Extract the [x, y] coordinate from the center of the cell holding the provided text.  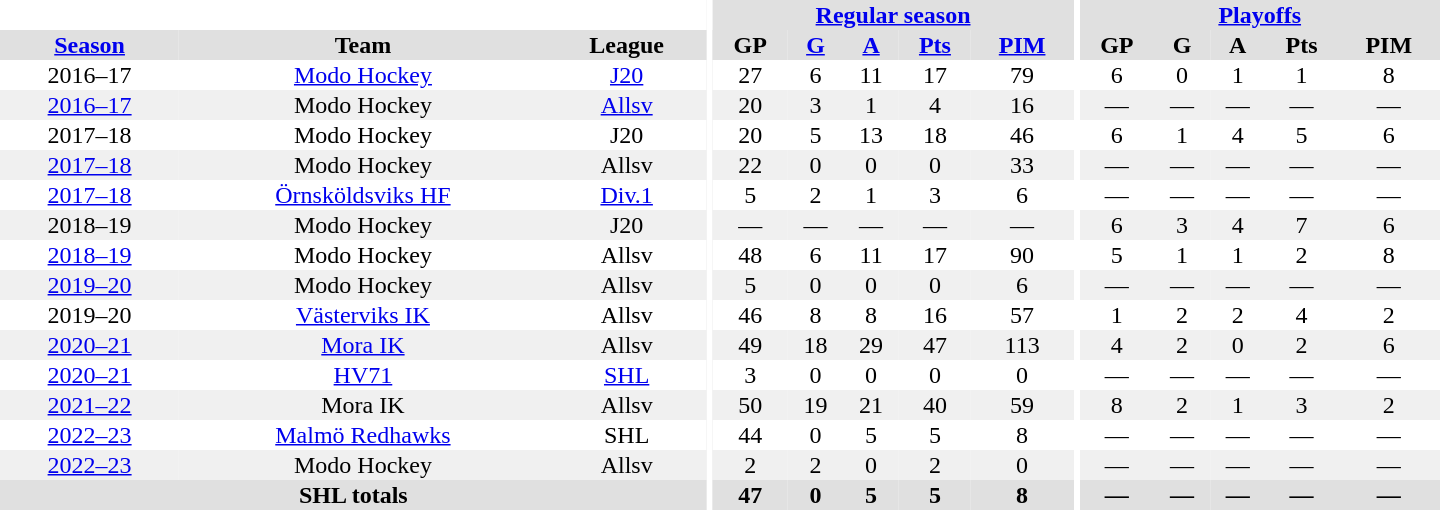
27 [750, 75]
SHL totals [354, 495]
Div.1 [627, 195]
Malmö Redhawks [362, 435]
90 [1022, 255]
Västerviks IK [362, 315]
22 [750, 165]
50 [750, 405]
Season [90, 45]
Regular season [893, 15]
HV71 [362, 375]
2021–22 [90, 405]
21 [871, 405]
48 [750, 255]
44 [750, 435]
13 [871, 135]
7 [1302, 225]
League [627, 45]
113 [1022, 345]
57 [1022, 315]
49 [750, 345]
59 [1022, 405]
40 [935, 405]
Örnsköldsviks HF [362, 195]
Team [362, 45]
33 [1022, 165]
Playoffs [1260, 15]
19 [816, 405]
79 [1022, 75]
29 [871, 345]
